Scan for the cell matching the given text and deliver its (X, Y) coordinate at center. 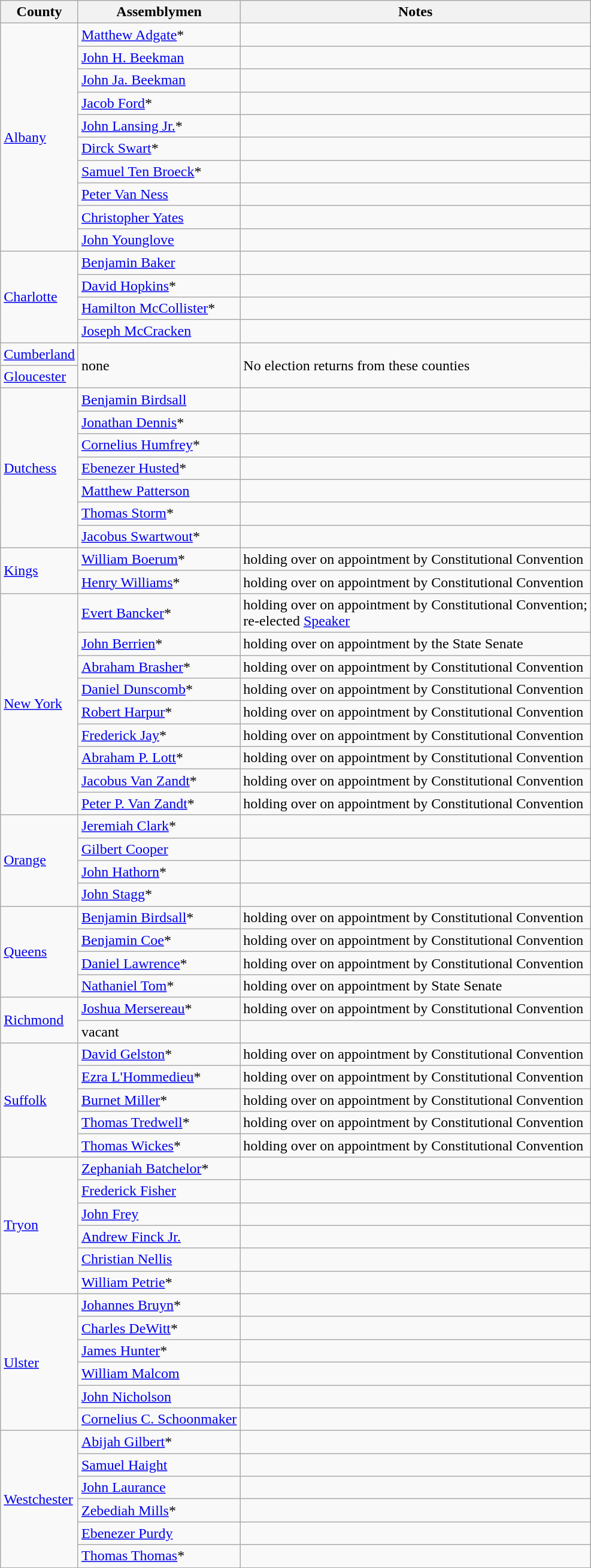
Jacobus Van Zandt* (159, 781)
Orange (40, 860)
Andrew Finck Jr. (159, 1237)
Daniel Dunscomb* (159, 690)
William Boerum* (159, 559)
John Ja. Beekman (159, 80)
Ebenezer Husted* (159, 468)
John Nicholson (159, 1397)
Burnet Miller* (159, 1100)
Peter P. Van Zandt* (159, 803)
Ezra L'Hommedieu* (159, 1077)
John Lansing Jr.* (159, 126)
Notes (416, 12)
No election returns from these counties (416, 365)
Jonathan Dennis* (159, 422)
Albany (40, 138)
William Petrie* (159, 1282)
John Younglove (159, 240)
holding over on appointment by State Senate (416, 986)
Evert Bancker* (159, 612)
Frederick Fisher (159, 1191)
John Laurance (159, 1488)
Dutchess (40, 468)
David Gelston* (159, 1055)
Richmond (40, 1020)
Abraham Brasher* (159, 667)
Robert Harpur* (159, 712)
Benjamin Baker (159, 262)
Samuel Ten Broeck* (159, 171)
John Stagg* (159, 895)
John Hathorn* (159, 872)
Christopher Yates (159, 217)
Jacob Ford* (159, 103)
Peter Van Ness (159, 194)
New York (40, 704)
Thomas Storm* (159, 513)
Thomas Thomas* (159, 1556)
Cornelius C. Schoonmaker (159, 1419)
Abijah Gilbert* (159, 1442)
Thomas Wickes* (159, 1146)
Charles DeWitt* (159, 1328)
Hamilton McCollister* (159, 309)
Jacobus Swartwout* (159, 536)
Ebenezer Purdy (159, 1533)
Matthew Patterson (159, 491)
Suffolk (40, 1100)
Benjamin Birdsall (159, 400)
vacant (159, 1031)
John Berrien* (159, 643)
John Frey (159, 1214)
Benjamin Coe* (159, 940)
Daniel Lawrence* (159, 963)
Tryon (40, 1225)
Dirck Swart* (159, 149)
Henry Williams* (159, 582)
holding over on appointment by Constitutional Convention; re-elected Speaker (416, 612)
Frederick Jay* (159, 735)
none (159, 365)
William Malcom (159, 1373)
Nathaniel Tom* (159, 986)
Jeremiah Clark* (159, 826)
Thomas Tredwell* (159, 1123)
James Hunter* (159, 1351)
Matthew Adgate* (159, 35)
Cornelius Humfrey* (159, 445)
Cumberland (40, 354)
Samuel Haight (159, 1465)
Benjamin Birdsall* (159, 917)
Christian Nellis (159, 1259)
Zephaniah Batchelor* (159, 1168)
Abraham P. Lott* (159, 758)
John H. Beekman (159, 58)
Kings (40, 570)
Joshua Mersereau* (159, 1008)
Ulster (40, 1362)
Johannes Bruyn* (159, 1305)
County (40, 12)
Charlotte (40, 297)
Gilbert Cooper (159, 849)
Queens (40, 951)
Assemblymen (159, 12)
Gloucester (40, 377)
holding over on appointment by the State Senate (416, 643)
David Hopkins* (159, 286)
Westchester (40, 1499)
Zebediah Mills* (159, 1510)
Joseph McCracken (159, 331)
